Find where the given text appears and provide that cell's center as (X, Y) coordinate. 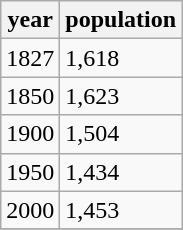
1827 (30, 58)
1900 (30, 134)
1,504 (121, 134)
1950 (30, 172)
1,453 (121, 210)
year (30, 20)
population (121, 20)
1,618 (121, 58)
1,434 (121, 172)
1850 (30, 96)
2000 (30, 210)
1,623 (121, 96)
